Identify which cell holds the provided text, then report its [x, y] central coordinate. 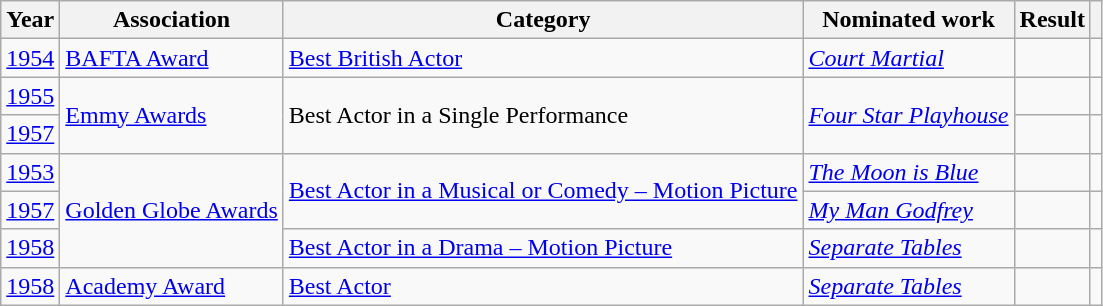
Best British Actor [543, 58]
Court Martial [908, 58]
BAFTA Award [172, 58]
Best Actor [543, 286]
Four Star Playhouse [908, 115]
Nominated work [908, 20]
1953 [30, 172]
1954 [30, 58]
Emmy Awards [172, 115]
Best Actor in a Musical or Comedy – Motion Picture [543, 191]
Best Actor in a Drama – Motion Picture [543, 248]
Golden Globe Awards [172, 210]
Association [172, 20]
Result [1052, 20]
Year [30, 20]
The Moon is Blue [908, 172]
Category [543, 20]
Best Actor in a Single Performance [543, 115]
My Man Godfrey [908, 210]
1955 [30, 96]
Academy Award [172, 286]
